Detect which cell encompasses the target text, then output its (X, Y) center coordinate. 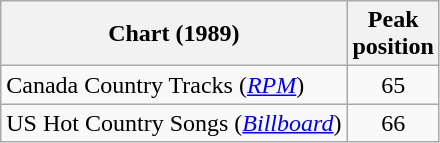
Peakposition (393, 34)
US Hot Country Songs (Billboard) (174, 123)
66 (393, 123)
Chart (1989) (174, 34)
Canada Country Tracks (RPM) (174, 85)
65 (393, 85)
